From the cell containing the given text, extract its center point as (x, y) coordinate. 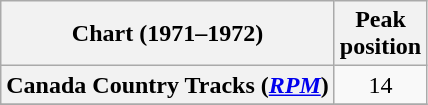
14 (380, 85)
Canada Country Tracks (RPM) (168, 85)
Chart (1971–1972) (168, 34)
Peakposition (380, 34)
